Extract the (X, Y) coordinate from the center of the cell holding the provided text.  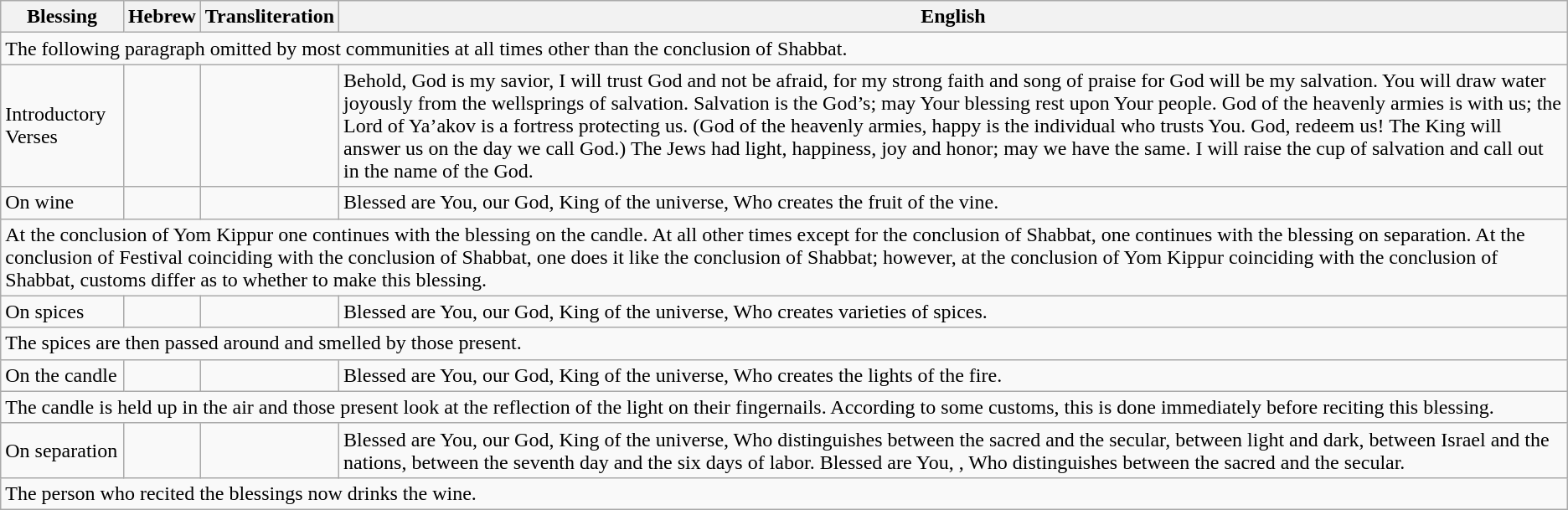
Blessed are You, our God, King of the universe, Who creates the lights of the fire. (953, 375)
Introductory Verses (62, 126)
Blessed are You, our God, King of the universe, Who creates the fruit of the vine. (953, 203)
Transliteration (270, 17)
Blessed are You, our God, King of the universe, Who creates varieties of spices. (953, 312)
The following paragraph omitted by most communities at all times other than the conclusion of Shabbat. (784, 49)
Blessing (62, 17)
The person who recited the blessings now drinks the wine. (784, 493)
Hebrew (162, 17)
English (953, 17)
On the candle (62, 375)
On spices (62, 312)
On separation (62, 451)
The spices are then passed around and smelled by those present. (784, 343)
On wine (62, 203)
